From the cell containing the given text, extract its center point as [X, Y] coordinate. 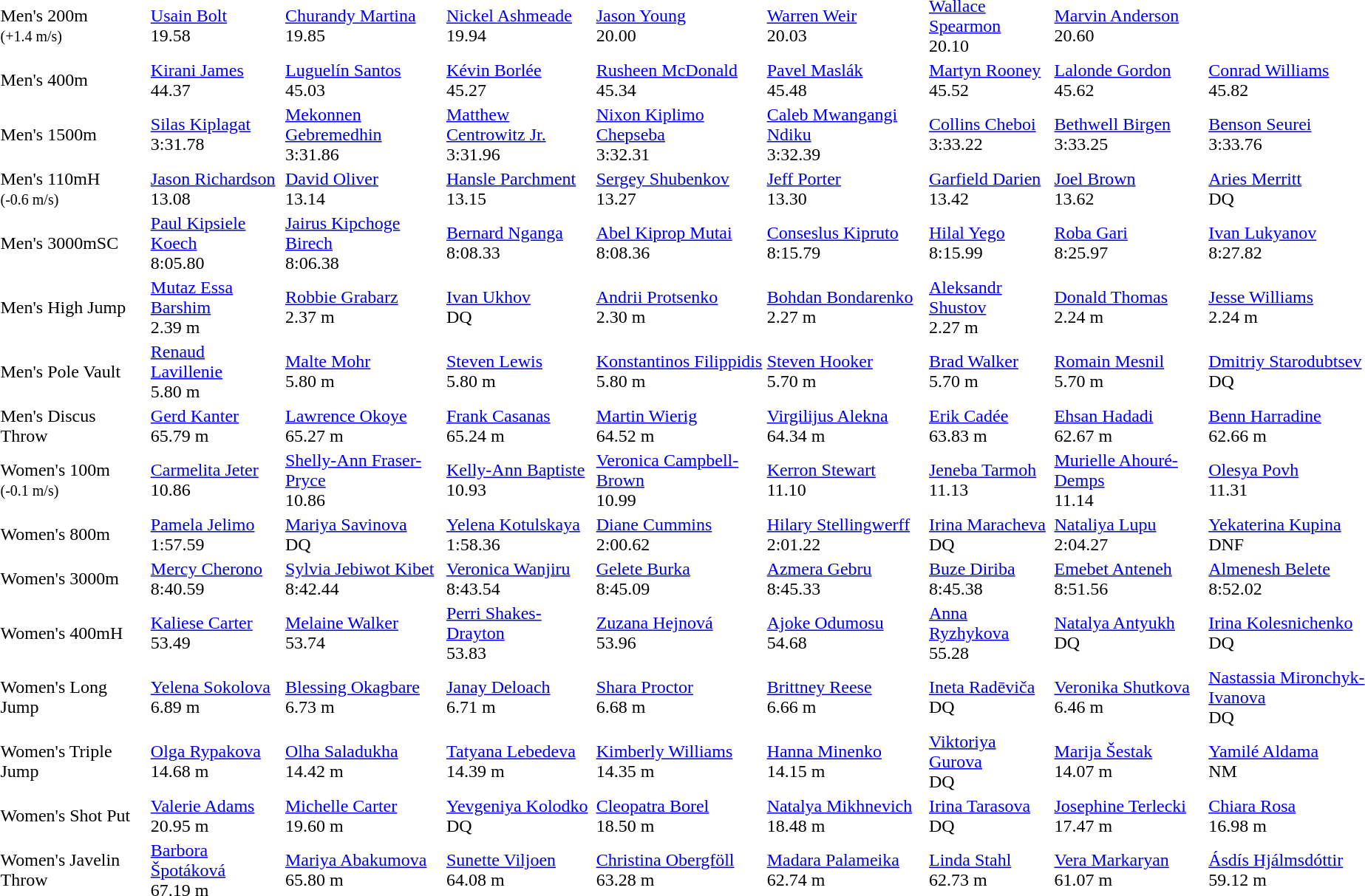
Yelena Kotulskaya 1:58.36 [519, 535]
Collins Cheboi 3:33.22 [990, 134]
Jairus Kipchoge Birech 8:06.38 [364, 243]
Sylvia Jebiwot Kibet 8:42.44 [364, 579]
Zuzana Hejnová 53.96 [679, 633]
Natalya Mikhnevich 18.48 m [845, 815]
Brittney Reese 6.66 m [845, 697]
Diane Cummins 2:00.62 [679, 535]
Gelete Burka 8:45.09 [679, 579]
Hanna Minenko 14.15 m [845, 762]
Marija Šestak 14.07 m [1129, 762]
Luguelín Santos 45.03 [364, 80]
Gerd Kanter 65.79 m [216, 425]
Anna Ryzhykova 55.28 [990, 633]
Sergey Shubenkov 13.27 [679, 189]
Murielle Ahouré-Demps 11.14 [1129, 480]
Renaud Lavillenie 5.80 m [216, 372]
Martyn Rooney 45.52 [990, 80]
Silas Kiplagat 3:31.78 [216, 134]
Tatyana Lebedeva 14.39 m [519, 762]
Valerie Adams 20.95 m [216, 815]
Aleksandr Shustov 2.27 m [990, 307]
Veronika Shutkova 6.46 m [1129, 697]
Irina Tarasova DQ [990, 815]
Steven Hooker 5.70 m [845, 372]
Caleb Mwangangi Ndiku 3:32.39 [845, 134]
Malte Mohr 5.80 m [364, 372]
Yelena Sokolova 6.89 m [216, 697]
Joel Brown 13.62 [1129, 189]
Kaliese Carter 53.49 [216, 633]
Yevgeniya Kolodko DQ [519, 815]
Brad Walker 5.70 m [990, 372]
Nixon Kiplimo Chepseba 3:32.31 [679, 134]
Kévin Borlée 45.27 [519, 80]
Conseslus Kipruto 8:15.79 [845, 243]
Erik Cadée 63.83 m [990, 425]
Pamela Jelimo 1:57.59 [216, 535]
Hansle Parchment 13.15 [519, 189]
Mekonnen Gebremedhin 3:31.86 [364, 134]
Virgilijus Alekna 64.34 m [845, 425]
Hilary Stellingwerff 2:01.22 [845, 535]
Michelle Carter 19.60 m [364, 815]
Cleopatra Borel 18.50 m [679, 815]
Martin Wierig 64.52 m [679, 425]
Mercy Cherono 8:40.59 [216, 579]
Andrii Protsenko 2.30 m [679, 307]
Ineta Radēviča DQ [990, 697]
Konstantinos Filippidis 5.80 m [679, 372]
Kelly-Ann Baptiste 10.93 [519, 480]
Garfield Darien 13.42 [990, 189]
Steven Lewis 5.80 m [519, 372]
Pavel Maslák 45.48 [845, 80]
Lawrence Okoye 65.27 m [364, 425]
Hilal Yego 8:15.99 [990, 243]
Veronica Wanjiru 8:43.54 [519, 579]
Matthew Centrowitz Jr. 3:31.96 [519, 134]
Jeneba Tarmoh 11.13 [990, 480]
Josephine Terlecki 17.47 m [1129, 815]
Emebet Anteneh 8:51.56 [1129, 579]
Kirani James 44.37 [216, 80]
Lalonde Gordon 45.62 [1129, 80]
Ajoke Odumosu 54.68 [845, 633]
Donald Thomas 2.24 m [1129, 307]
Melaine Walker 53.74 [364, 633]
Viktoriya Gurova DQ [990, 762]
Carmelita Jeter 10.86 [216, 480]
Mutaz Essa Barshim 2.39 m [216, 307]
Jason Richardson 13.08 [216, 189]
Ehsan Hadadi 62.67 m [1129, 425]
Veronica Campbell-Brown 10.99 [679, 480]
Buze Diriba 8:45.38 [990, 579]
Romain Mesnil 5.70 m [1129, 372]
Kimberly Williams 14.35 m [679, 762]
Bethwell Birgen 3:33.25 [1129, 134]
Robbie Grabarz 2.37 m [364, 307]
Mariya Savinova DQ [364, 535]
Olga Rypakova 14.68 m [216, 762]
Bernard Nganga 8:08.33 [519, 243]
Frank Casanas 65.24 m [519, 425]
David Oliver 13.14 [364, 189]
Bohdan Bondarenko 2.27 m [845, 307]
Natalya Antyukh DQ [1129, 633]
Irina Maracheva DQ [990, 535]
Paul Kipsiele Koech 8:05.80 [216, 243]
Rusheen McDonald 45.34 [679, 80]
Shelly-Ann Fraser-Pryce 10.86 [364, 480]
Kerron Stewart 11.10 [845, 480]
Jeff Porter 13.30 [845, 189]
Blessing Okagbare 6.73 m [364, 697]
Shara Proctor 6.68 m [679, 697]
Perri Shakes-Drayton 53.83 [519, 633]
Roba Gari 8:25.97 [1129, 243]
Azmera Gebru 8:45.33 [845, 579]
Abel Kiprop Mutai 8:08.36 [679, 243]
Nataliya Lupu 2:04.27 [1129, 535]
Janay Deloach 6.71 m [519, 697]
Olha Saladukha 14.42 m [364, 762]
Ivan Ukhov DQ [519, 307]
